Locate the cell with the specified text and output its [X, Y] center coordinate. 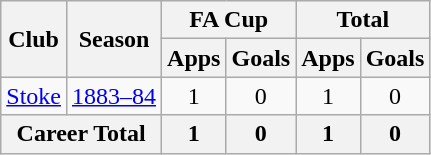
Career Total [82, 134]
Season [114, 39]
Total [363, 20]
FA Cup [229, 20]
1883–84 [114, 96]
Club [34, 39]
Stoke [34, 96]
